Search for the cell housing the specified text and yield its (x, y) center coordinate. 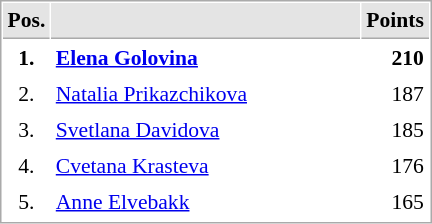
187 (396, 93)
185 (396, 129)
5. (26, 201)
Svetlana Davidova (206, 129)
165 (396, 201)
Points (396, 21)
Natalia Prikazchikova (206, 93)
2. (26, 93)
3. (26, 129)
210 (396, 57)
Elena Golovina (206, 57)
1. (26, 57)
176 (396, 165)
Pos. (26, 21)
Cvetana Krasteva (206, 165)
4. (26, 165)
Anne Elvebakk (206, 201)
